Detect which cell encompasses the target text, then output its [X, Y] center coordinate. 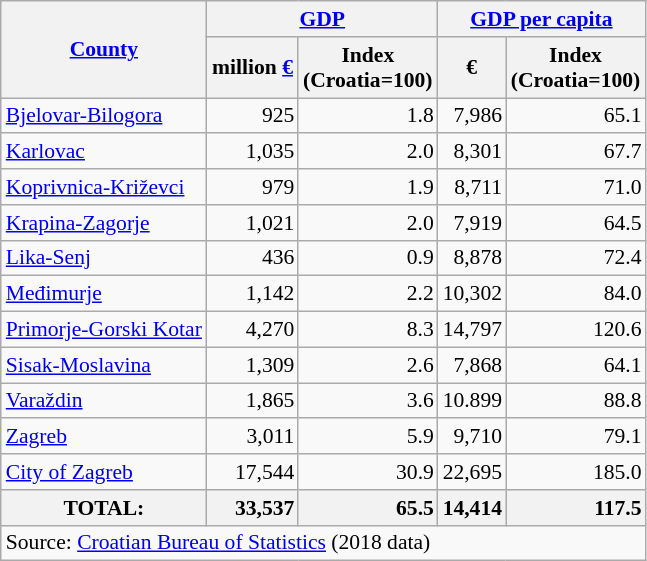
2.2 [368, 294]
14,797 [472, 329]
Sisak-Moslavina [104, 365]
million € [252, 66]
City of Zagreb [104, 472]
Krapina-Zagorje [104, 222]
64.1 [576, 365]
€ [472, 66]
8,711 [472, 187]
79.1 [576, 436]
0.9 [368, 258]
30.9 [368, 472]
72.4 [576, 258]
Bjelovar-Bilogora [104, 116]
7,868 [472, 365]
3.6 [368, 400]
1.9 [368, 187]
Lika-Senj [104, 258]
7,986 [472, 116]
7,919 [472, 222]
84.0 [576, 294]
Source: Croatian Bureau of Statistics (2018 data) [324, 543]
8.3 [368, 329]
436 [252, 258]
65.5 [368, 507]
925 [252, 116]
10.899 [472, 400]
64.5 [576, 222]
Karlovac [104, 151]
117.5 [576, 507]
88.8 [576, 400]
33,537 [252, 507]
4,270 [252, 329]
8,301 [472, 151]
14,414 [472, 507]
1.8 [368, 116]
1,865 [252, 400]
185.0 [576, 472]
8,878 [472, 258]
71.0 [576, 187]
2.6 [368, 365]
65.1 [576, 116]
120.6 [576, 329]
Primorje-Gorski Kotar [104, 329]
GDP per capita [542, 19]
9,710 [472, 436]
1,021 [252, 222]
1,035 [252, 151]
1,309 [252, 365]
Zagreb [104, 436]
22,695 [472, 472]
Koprivnica-Križevci [104, 187]
TOTAL: [104, 507]
979 [252, 187]
67.7 [576, 151]
County [104, 50]
Varaždin [104, 400]
10,302 [472, 294]
5.9 [368, 436]
3,011 [252, 436]
1,142 [252, 294]
GDP [322, 19]
17,544 [252, 472]
Međimurje [104, 294]
